Provide the [x, y] coordinate of the cell's center where the given text is located.  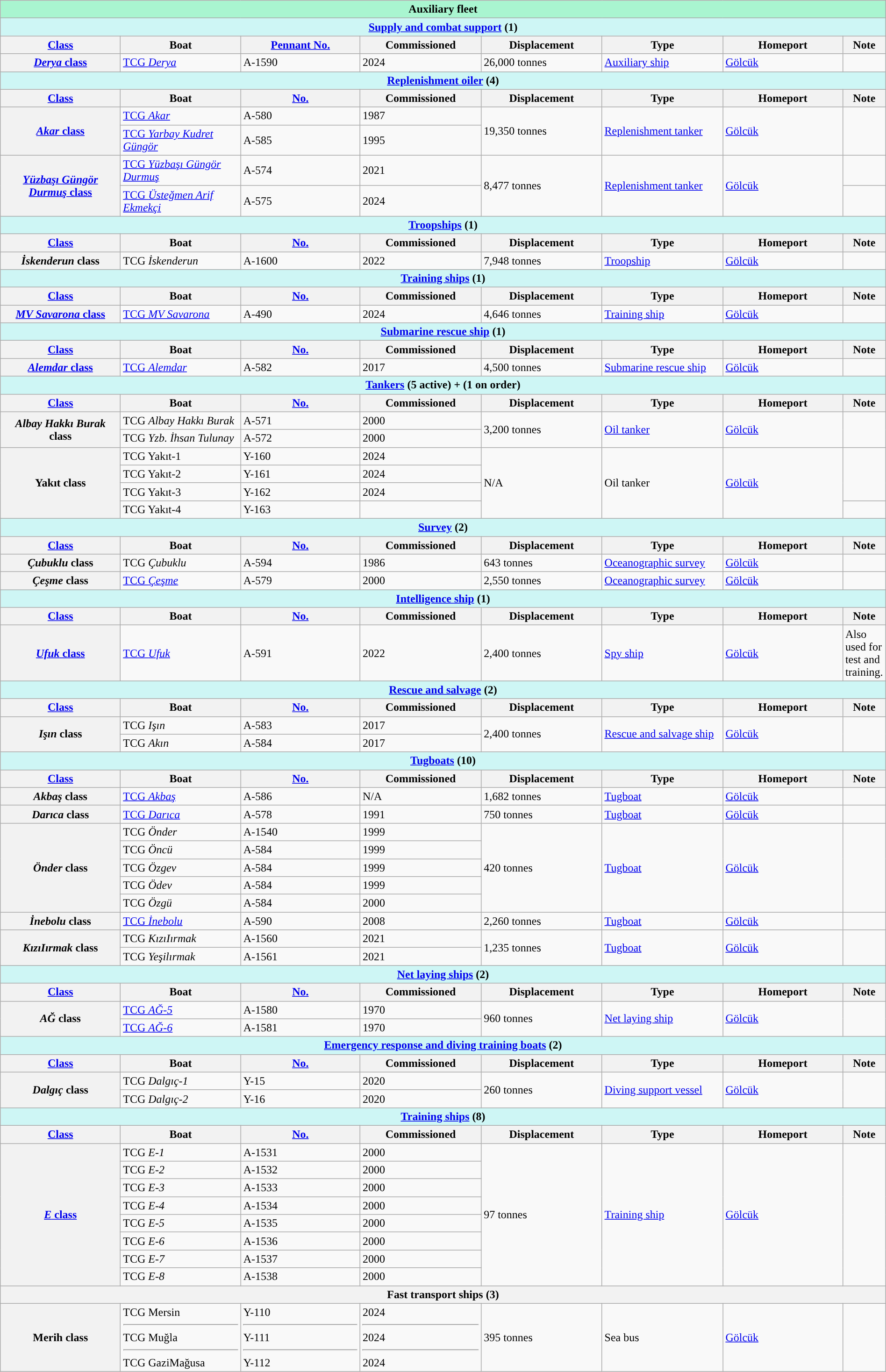
26,000 tonnes [542, 63]
Y-15 [300, 1081]
TCG Öncü [180, 850]
Akbaş class [61, 796]
A-580 [300, 116]
Çeşme class [61, 581]
Troopship [663, 260]
TCG Ödev [180, 886]
A-582 [300, 367]
TCG Yeşilırmak [180, 957]
TCG Yakıt-3 [180, 492]
Diving support vessel [663, 1090]
Net laying ship [663, 1019]
Dalgıç class [61, 1090]
TCG KızıIırmak [180, 939]
TCG Ufuk [180, 653]
TCG Yzb. İhsan Tulunay [180, 438]
TCG MersinTCG MuğlaTCG GaziMağusa [180, 1337]
643 tonnes [542, 563]
TCG Akbaş [180, 796]
TCG E-2 [180, 1170]
750 tonnes [542, 814]
A-1538 [300, 1277]
A-1537 [300, 1259]
A-571 [300, 421]
TCG Çubuklu [180, 563]
A-594 [300, 563]
A-1531 [300, 1152]
TCG Işın [180, 725]
TCG Albay Hakkı Burak [180, 421]
Albay Hakkı Burak class [61, 429]
A-572 [300, 438]
Pennant No. [300, 45]
TCG Yakıt-1 [180, 456]
Y-162 [300, 492]
Y-161 [300, 474]
395 tonnes [542, 1337]
97 tonnes [542, 1214]
TCG E-8 [180, 1277]
TCG AĞ-6 [180, 1028]
202420242024 [421, 1337]
A-1600 [300, 260]
Y-110Y-111Y-112 [300, 1337]
1,682 tonnes [542, 796]
4,646 tonnes [542, 314]
A-1535 [300, 1223]
TCG İskenderun [180, 260]
1986 [421, 563]
A-1561 [300, 957]
A-590 [300, 921]
1,235 tonnes [542, 948]
TCG Yakıt-2 [180, 474]
260 tonnes [542, 1090]
2,550 tonnes [542, 581]
TCG Özgev [180, 868]
3,200 tonnes [542, 429]
İnebolu class [61, 921]
A-1534 [300, 1206]
Tankers (5 active) + (1 on order) [443, 385]
A-1540 [300, 832]
Y-163 [300, 509]
Submarine rescue ship [663, 367]
A-1590 [300, 63]
Training ships (8) [443, 1116]
Ufuk class [61, 653]
A-575 [300, 201]
Emergency response and diving training boats (2) [443, 1045]
Önder class [61, 867]
1987 [421, 116]
Işın class [61, 734]
1995 [421, 140]
TCG Dalgıç-2 [180, 1099]
TCG E-4 [180, 1206]
8,477 tonnes [542, 186]
TCG MV Savarona [180, 314]
A-1580 [300, 1010]
A-583 [300, 725]
TCG Akın [180, 743]
TCG E-1 [180, 1152]
A-579 [300, 581]
Submarine rescue ship (1) [443, 332]
Training ships (1) [443, 279]
A-1560 [300, 939]
A-1532 [300, 1170]
A-490 [300, 314]
TCG İnebolu [180, 921]
TCG Yüzbaşı Güngör Durmuş [180, 170]
Darıca class [61, 814]
TCG AĞ-5 [180, 1010]
TCG Önder [180, 832]
A-586 [300, 796]
Intelligence ship (1) [443, 599]
TCG Derya [180, 63]
Troopships (1) [443, 225]
Alemdar class [61, 367]
TCG Yakıt-4 [180, 509]
Fast transport ships (3) [443, 1294]
A-1536 [300, 1241]
19,350 tonnes [542, 131]
960 tonnes [542, 1019]
MV Savarona class [61, 314]
Y-16 [300, 1099]
TCG Üsteğmen Arif Ekmekçi [180, 201]
A-574 [300, 170]
Also used for test and training. [864, 653]
1991 [421, 814]
AĞ class [61, 1019]
Spy ship [663, 653]
TCG Yarbay Kudret Güngör [180, 140]
420 tonnes [542, 867]
İskenderun class [61, 260]
Supply and combat support (1) [443, 27]
2008 [421, 921]
Derya class [61, 63]
TCG Akar [180, 116]
TCG E-5 [180, 1223]
Auxiliary ship [663, 63]
Rescue and salvage (2) [443, 690]
TCG Özgü [180, 903]
Auxiliary fleet [443, 9]
Y-160 [300, 456]
TCG E-3 [180, 1188]
A-1533 [300, 1188]
A-1581 [300, 1028]
Çubuklu class [61, 563]
TCG E-7 [180, 1259]
KızıIırmak class [61, 948]
TCG Alemdar [180, 367]
Rescue and salvage ship [663, 734]
2,260 tonnes [542, 921]
TCG Çeşme [180, 581]
7,948 tonnes [542, 260]
TCG E-6 [180, 1241]
A-578 [300, 814]
Yakıt class [61, 483]
TCG Darıca [180, 814]
Sea bus [663, 1337]
Replenishment oiler (4) [443, 80]
A-585 [300, 140]
A-591 [300, 653]
Net laying ships (2) [443, 974]
Survey (2) [443, 527]
Merih class [61, 1337]
TCG Dalgıç-1 [180, 1081]
Akar class [61, 131]
Tugboats (10) [443, 761]
E class [61, 1214]
Yüzbaşı Güngör Durmuş class [61, 186]
4,500 tonnes [542, 367]
